Determine the [x, y] coordinate at the center of the cell enclosing the given text.  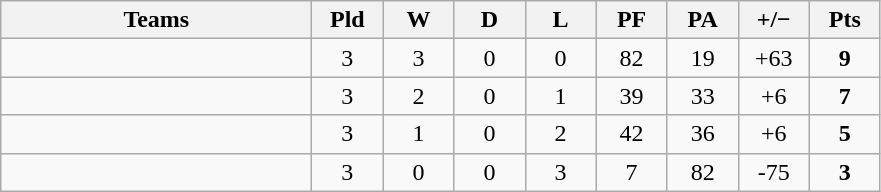
33 [702, 96]
Pld [348, 20]
W [418, 20]
9 [844, 58]
Pts [844, 20]
42 [632, 134]
5 [844, 134]
L [560, 20]
D [490, 20]
+63 [774, 58]
PF [632, 20]
PA [702, 20]
39 [632, 96]
+/− [774, 20]
19 [702, 58]
Teams [156, 20]
36 [702, 134]
-75 [774, 172]
